For the text-containing cell, return its midpoint in [X, Y] coordinate format. 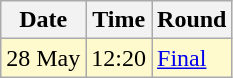
Round [192, 20]
28 May [44, 58]
12:20 [119, 58]
Final [192, 58]
Time [119, 20]
Date [44, 20]
